Find where the given text appears and provide that cell's center as [X, Y] coordinate. 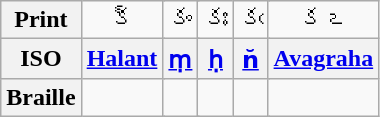
కః [216, 20]
Avagraha [324, 59]
క్ [122, 20]
Braille [41, 97]
n̆ [250, 59]
ṃ [180, 59]
ISO [41, 59]
కఁ [250, 20]
కం [180, 20]
Print [41, 20]
కఽ [324, 20]
ḥ [216, 59]
Halant [122, 59]
